Return (X, Y) of the center of cell containing provided text 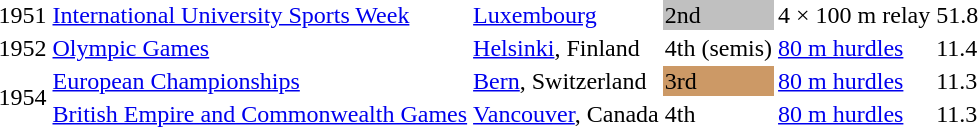
4 × 100 m relay (854, 15)
Helsinki, Finland (566, 48)
European Championships (260, 81)
Olympic Games (260, 48)
International University Sports Week (260, 15)
2nd (718, 15)
3rd (718, 81)
4th (semis) (718, 48)
Luxembourg (566, 15)
Bern, Switzerland (566, 81)
